Return (X, Y) of the center of cell containing provided text 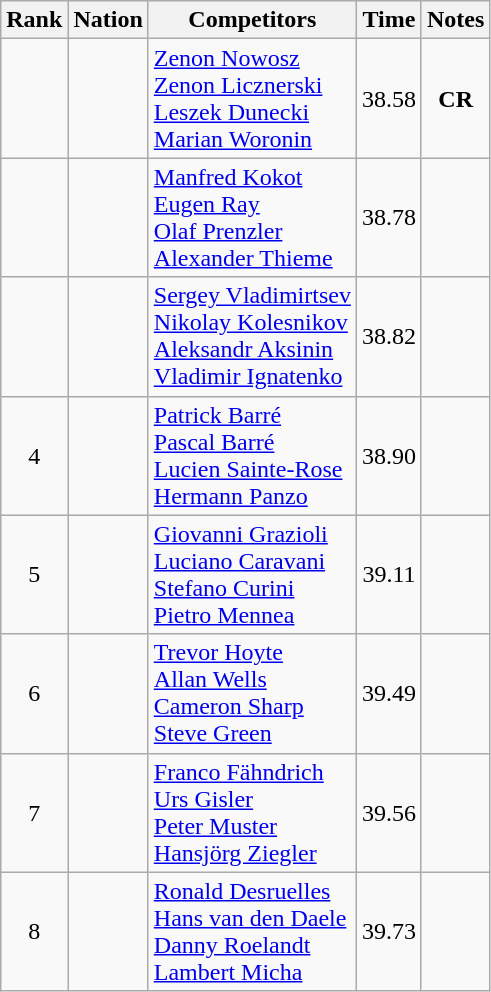
Manfred KokotEugen RayOlaf PrenzlerAlexander Thieme (252, 218)
5 (34, 574)
Sergey VladimirtsevNikolay KolesnikovAleksandr AksininVladimir Ignatenko (252, 336)
Patrick BarréPascal BarréLucien Sainte-RoseHermann Panzo (252, 456)
39.49 (388, 694)
38.58 (388, 98)
Nation (108, 20)
Ronald DesruellesHans van den DaeleDanny RoelandtLambert Micha (252, 932)
8 (34, 932)
Giovanni GrazioliLuciano CaravaniStefano CuriniPietro Mennea (252, 574)
Competitors (252, 20)
38.78 (388, 218)
39.11 (388, 574)
7 (34, 812)
39.56 (388, 812)
Trevor HoyteAllan WellsCameron SharpSteve Green (252, 694)
CR (455, 98)
Zenon NowoszZenon LicznerskiLeszek DuneckiMarian Woronin (252, 98)
6 (34, 694)
39.73 (388, 932)
4 (34, 456)
Rank (34, 20)
Franco FähndrichUrs GislerPeter MusterHansjörg Ziegler (252, 812)
Notes (455, 20)
38.90 (388, 456)
Time (388, 20)
38.82 (388, 336)
